Output the [x, y] coordinate of the center of the cell containing the given text.  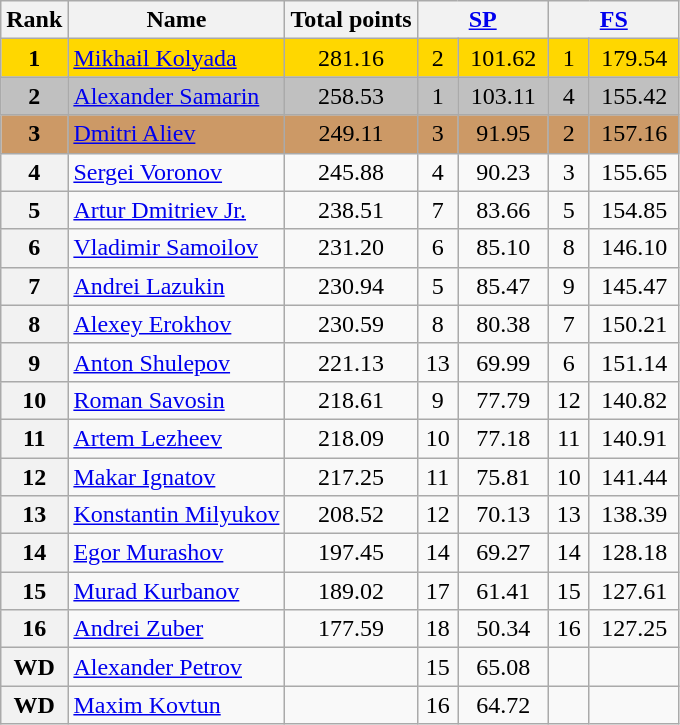
146.10 [634, 248]
Mikhail Kolyada [176, 58]
177.59 [351, 629]
238.51 [351, 210]
101.62 [503, 58]
77.18 [503, 438]
Artur Dmitriev Jr. [176, 210]
65.08 [503, 667]
Sergei Voronov [176, 172]
Maxim Kovtun [176, 705]
140.91 [634, 438]
69.27 [503, 553]
197.45 [351, 553]
SP [482, 20]
Anton Shulepov [176, 362]
145.47 [634, 286]
Alexander Petrov [176, 667]
155.42 [634, 96]
Andrei Lazukin [176, 286]
64.72 [503, 705]
Total points [351, 20]
127.25 [634, 629]
157.16 [634, 134]
179.54 [634, 58]
FS [614, 20]
Name [176, 20]
69.99 [503, 362]
80.38 [503, 324]
Rank [34, 20]
154.85 [634, 210]
189.02 [351, 591]
Egor Murashov [176, 553]
Andrei Zuber [176, 629]
128.18 [634, 553]
17 [438, 591]
Vladimir Samoilov [176, 248]
231.20 [351, 248]
Alexander Samarin [176, 96]
Dmitri Aliev [176, 134]
140.82 [634, 400]
Murad Kurbanov [176, 591]
83.66 [503, 210]
85.47 [503, 286]
230.94 [351, 286]
70.13 [503, 515]
245.88 [351, 172]
Konstantin Milyukov [176, 515]
91.95 [503, 134]
90.23 [503, 172]
Makar Ignatov [176, 477]
Roman Savosin [176, 400]
77.79 [503, 400]
249.11 [351, 134]
281.16 [351, 58]
127.61 [634, 591]
Alexey Erokhov [176, 324]
61.41 [503, 591]
221.13 [351, 362]
218.09 [351, 438]
218.61 [351, 400]
230.59 [351, 324]
151.14 [634, 362]
141.44 [634, 477]
85.10 [503, 248]
103.11 [503, 96]
50.34 [503, 629]
217.25 [351, 477]
258.53 [351, 96]
150.21 [634, 324]
138.39 [634, 515]
Artem Lezheev [176, 438]
155.65 [634, 172]
208.52 [351, 515]
75.81 [503, 477]
18 [438, 629]
